Detect which cell encompasses the target text, then output its [X, Y] center coordinate. 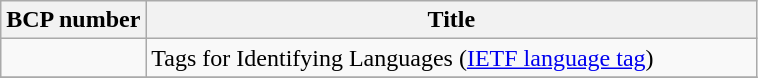
Tags for Identifying Languages (IETF language tag) [452, 58]
Title [452, 20]
BCP number [74, 20]
